Detect which cell encompasses the target text, then output its [X, Y] center coordinate. 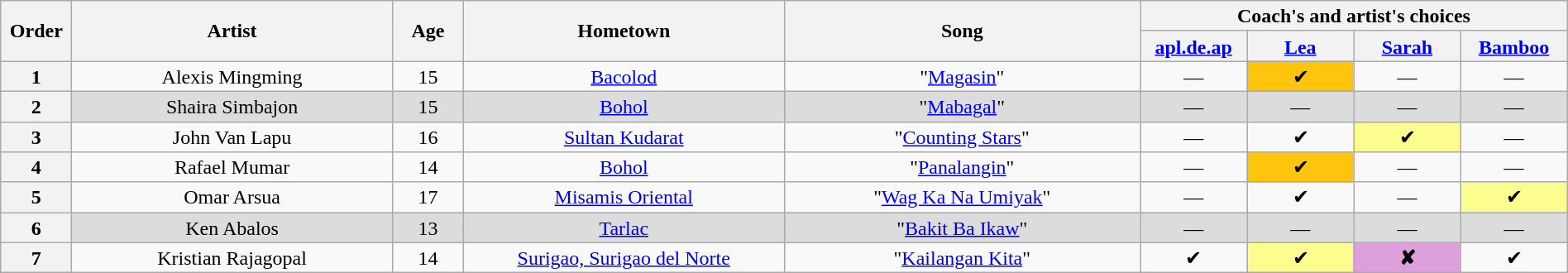
Artist [232, 31]
"Panalangin" [963, 167]
16 [428, 137]
2 [36, 106]
5 [36, 197]
Rafael Mumar [232, 167]
17 [428, 197]
Shaira Simbajon [232, 106]
apl.de.ap [1194, 46]
4 [36, 167]
✘ [1408, 258]
6 [36, 228]
Bacolod [624, 76]
1 [36, 76]
"Mabagal" [963, 106]
Omar Arsua [232, 197]
Coach's and artist's choices [1355, 17]
Tarlac [624, 228]
Alexis Mingming [232, 76]
Lea [1300, 46]
"Bakit Ba Ikaw" [963, 228]
"Magasin" [963, 76]
Order [36, 31]
3 [36, 137]
Age [428, 31]
Hometown [624, 31]
Bamboo [1513, 46]
Sultan Kudarat [624, 137]
13 [428, 228]
"Wag Ka Na Umiyak" [963, 197]
Misamis Oriental [624, 197]
Surigao, Surigao del Norte [624, 258]
Song [963, 31]
Kristian Rajagopal [232, 258]
Ken Abalos [232, 228]
"Kailangan Kita" [963, 258]
7 [36, 258]
John Van Lapu [232, 137]
"Counting Stars" [963, 137]
Sarah [1408, 46]
